Capture the cell that displays the provided text and extract its [X, Y] central coordinate. 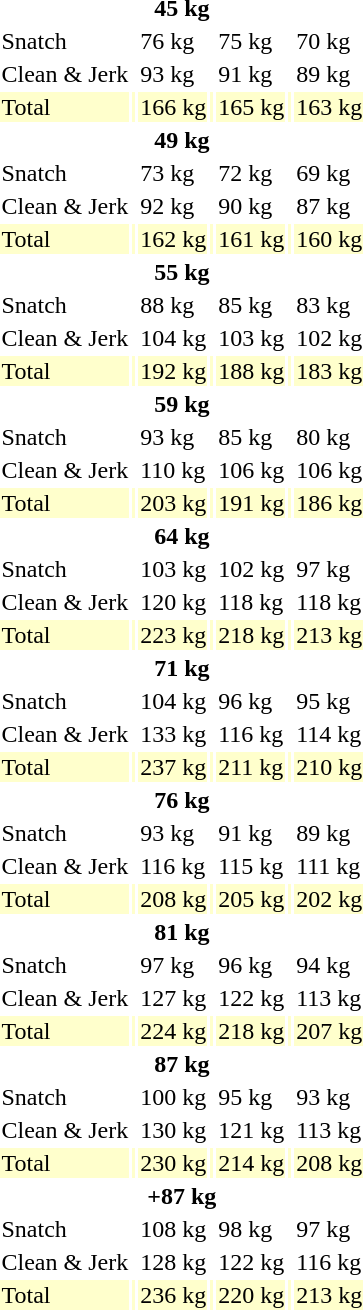
118 kg [252, 602]
203 kg [174, 503]
72 kg [252, 173]
76 kg [174, 41]
108 kg [174, 1229]
102 kg [252, 569]
205 kg [252, 899]
97 kg [174, 965]
230 kg [174, 1163]
110 kg [174, 470]
133 kg [174, 734]
192 kg [174, 371]
223 kg [174, 635]
128 kg [174, 1262]
237 kg [174, 767]
75 kg [252, 41]
88 kg [174, 305]
90 kg [252, 206]
220 kg [252, 1295]
73 kg [174, 173]
165 kg [252, 107]
214 kg [252, 1163]
95 kg [252, 1097]
121 kg [252, 1130]
100 kg [174, 1097]
161 kg [252, 239]
106 kg [252, 470]
188 kg [252, 371]
236 kg [174, 1295]
98 kg [252, 1229]
208 kg [174, 899]
130 kg [174, 1130]
127 kg [174, 998]
224 kg [174, 1031]
211 kg [252, 767]
120 kg [174, 602]
191 kg [252, 503]
115 kg [252, 866]
162 kg [174, 239]
92 kg [174, 206]
166 kg [174, 107]
